Pinpoint the cell where the given text exists, returning its [X, Y] midpoint coordinate. 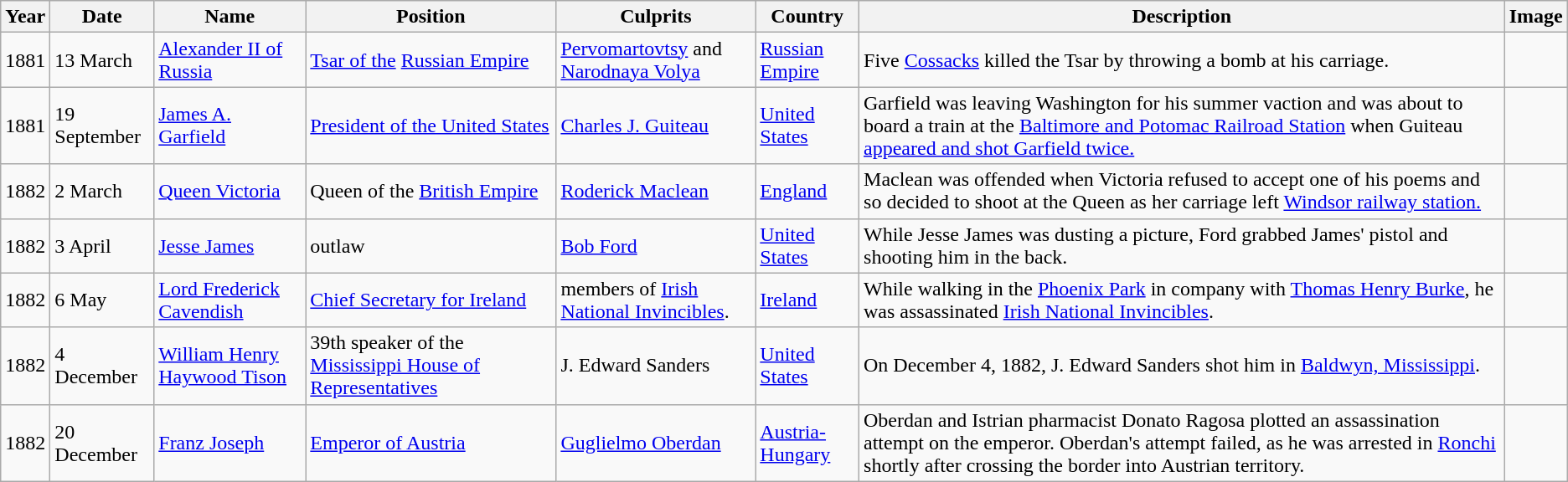
Emperor of Austria [431, 443]
Roderick Maclean [656, 191]
Jesse James [230, 246]
Description [1183, 17]
Date [102, 17]
Ireland [807, 300]
Pervomartovtsy and Narodnaya Volya [656, 60]
Bob Ford [656, 246]
J. Edward Sanders [656, 366]
19 September [102, 126]
Franz Joseph [230, 443]
outlaw [431, 246]
Tsar of the Russian Empire [431, 60]
Russian Empire [807, 60]
Queen of the British Empire [431, 191]
Charles J. Guiteau [656, 126]
President of the United States [431, 126]
6 May [102, 300]
Culprits [656, 17]
Queen Victoria [230, 191]
Country [807, 17]
39th speaker of the Mississippi House of Representatives [431, 366]
13 March [102, 60]
Five Cossacks killed the Tsar by throwing a bomb at his carriage. [1183, 60]
Chief Secretary for Ireland [431, 300]
Image [1536, 17]
While Jesse James was dusting a picture, Ford grabbed James' pistol and shooting him in the back. [1183, 246]
3 April [102, 246]
20 December [102, 443]
Name [230, 17]
William Henry Haywood Tison [230, 366]
While walking in the Phoenix Park in company with Thomas Henry Burke, he was assassinated Irish National Invincibles. [1183, 300]
2 March [102, 191]
Year [25, 17]
Austria-Hungary [807, 443]
James A. Garfield [230, 126]
Lord Frederick Cavendish [230, 300]
Position [431, 17]
members of Irish National Invincibles. [656, 300]
4 December [102, 366]
Alexander II of Russia [230, 60]
England [807, 191]
On December 4, 1882, J. Edward Sanders shot him in Baldwyn, Mississippi. [1183, 366]
Guglielmo Oberdan [656, 443]
